Identify which cell holds the provided text, then report its (X, Y) central coordinate. 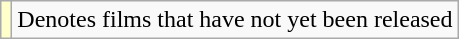
Denotes films that have not yet been released (235, 20)
